For the text-containing cell, return its midpoint in [X, Y] coordinate format. 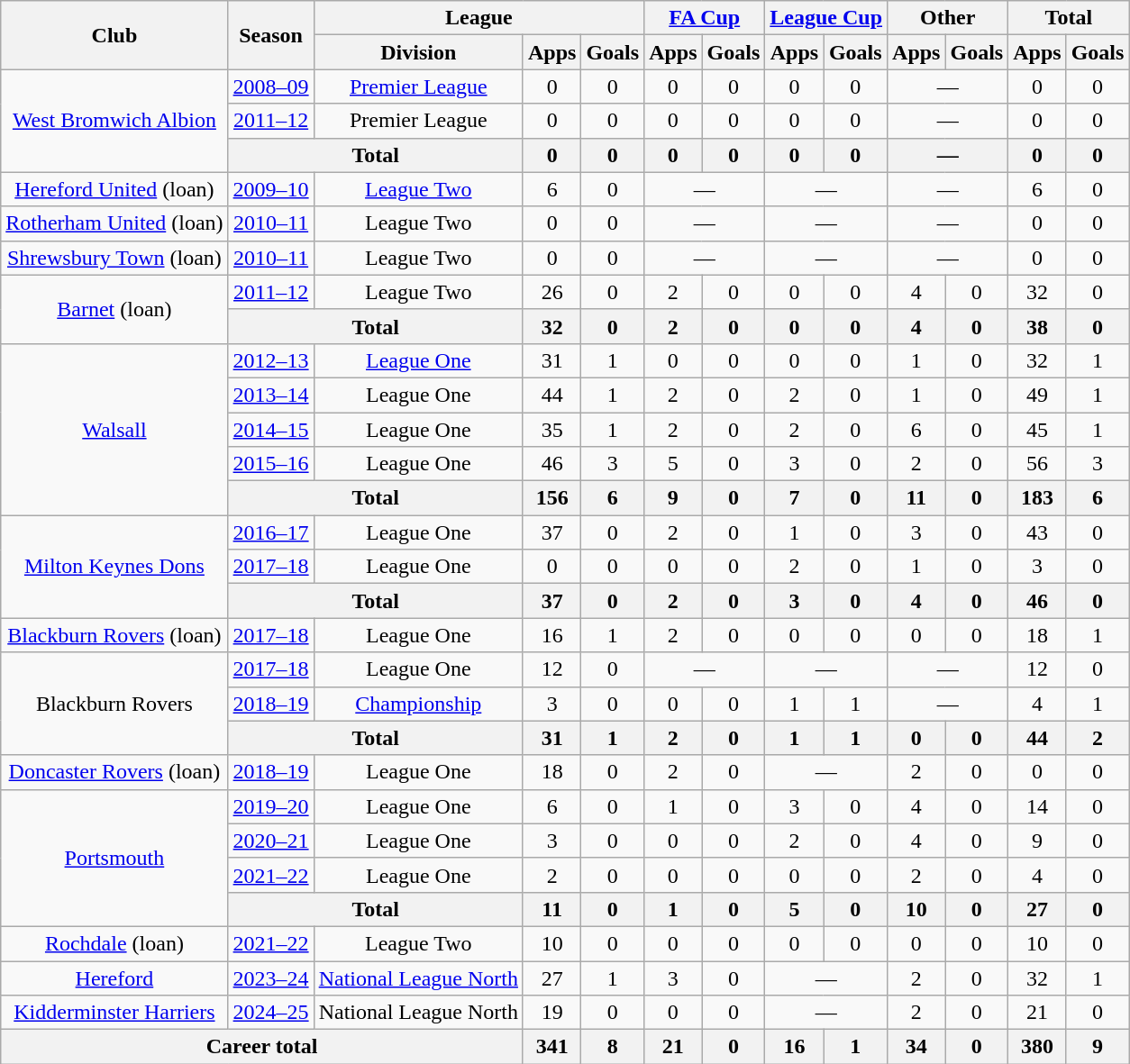
2009–10 [270, 189]
183 [1037, 498]
19 [551, 1013]
35 [551, 430]
Portsmouth [114, 858]
West Bromwich Albion [114, 121]
2020–21 [270, 841]
2014–15 [270, 430]
2016–17 [270, 532]
Division [418, 52]
380 [1037, 1047]
2008–09 [270, 86]
45 [1037, 430]
26 [551, 292]
43 [1037, 532]
14 [1037, 806]
2023–24 [270, 978]
Kidderminster Harriers [114, 1013]
Blackburn Rovers (loan) [114, 635]
Walsall [114, 429]
Doncaster Rovers (loan) [114, 772]
Rochdale (loan) [114, 943]
Career total [262, 1047]
56 [1037, 464]
Hereford [114, 978]
Championship [418, 704]
Club [114, 35]
FA Cup [705, 18]
2013–14 [270, 395]
2024–25 [270, 1013]
League [478, 18]
7 [795, 498]
2019–20 [270, 806]
Shrewsbury Town (loan) [114, 258]
49 [1037, 395]
38 [1037, 326]
Blackburn Rovers [114, 704]
League Cup [826, 18]
Other [948, 18]
2012–13 [270, 360]
Hereford United (loan) [114, 189]
34 [916, 1047]
8 [613, 1047]
Barnet (loan) [114, 309]
156 [551, 498]
Milton Keynes Dons [114, 567]
341 [551, 1047]
Season [270, 35]
2015–16 [270, 464]
Rotherham United (loan) [114, 223]
